Search for the cell housing the specified text and yield its [x, y] center coordinate. 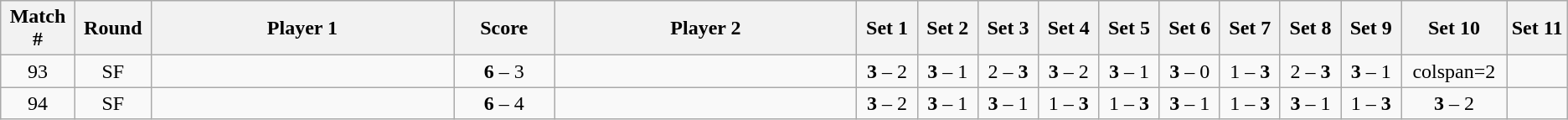
colspan=2 [1454, 71]
93 [38, 71]
Match # [38, 29]
Set 8 [1310, 29]
3 – 0 [1189, 71]
Set 3 [1008, 29]
Set 6 [1189, 29]
Player 1 [302, 29]
Set 9 [1371, 29]
Set 4 [1069, 29]
Round [112, 29]
Score [504, 29]
Set 2 [947, 29]
Set 11 [1537, 29]
Set 5 [1129, 29]
Set 7 [1250, 29]
Player 2 [705, 29]
94 [38, 103]
Set 10 [1454, 29]
6 – 3 [504, 71]
6 – 4 [504, 103]
Set 1 [887, 29]
